Output the [X, Y] coordinate of the center of the cell containing the given text.  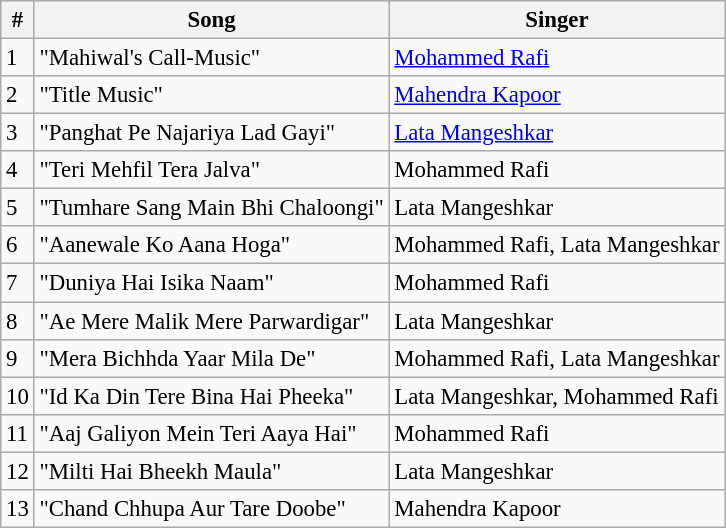
2 [18, 95]
11 [18, 433]
# [18, 20]
"Panghat Pe Najariya Lad Gayi" [212, 133]
Singer [557, 20]
Lata Mangeshkar, Mohammed Rafi [557, 396]
7 [18, 283]
"Tumhare Sang Main Bhi Chaloongi" [212, 208]
"Ae Mere Malik Mere Parwardigar" [212, 321]
3 [18, 133]
5 [18, 208]
8 [18, 321]
Song [212, 20]
12 [18, 471]
"Mahiwal's Call-Music" [212, 58]
"Chand Chhupa Aur Tare Doobe" [212, 509]
"Id Ka Din Tere Bina Hai Pheeka" [212, 396]
1 [18, 58]
13 [18, 509]
"Duniya Hai Isika Naam" [212, 283]
"Mera Bichhda Yaar Mila De" [212, 358]
9 [18, 358]
"Title Music" [212, 95]
"Aanewale Ko Aana Hoga" [212, 245]
10 [18, 396]
"Milti Hai Bheekh Maula" [212, 471]
4 [18, 170]
6 [18, 245]
"Aaj Galiyon Mein Teri Aaya Hai" [212, 433]
"Teri Mehfil Tera Jalva" [212, 170]
